Extract the (x, y) coordinate from the center of the cell holding the provided text.  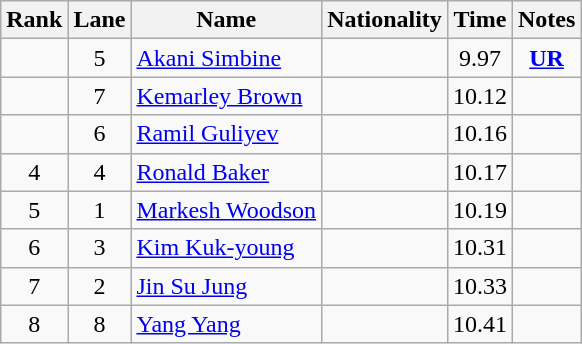
UR (546, 58)
Name (226, 20)
Lane (100, 20)
1 (100, 210)
Yang Yang (226, 324)
Markesh Woodson (226, 210)
Notes (546, 20)
2 (100, 286)
10.41 (480, 324)
3 (100, 248)
10.33 (480, 286)
Ramil Guliyev (226, 134)
10.16 (480, 134)
Kemarley Brown (226, 96)
10.31 (480, 248)
9.97 (480, 58)
10.19 (480, 210)
Akani Simbine (226, 58)
Rank (34, 20)
Nationality (385, 20)
10.12 (480, 96)
Ronald Baker (226, 172)
Kim Kuk-young (226, 248)
Jin Su Jung (226, 286)
Time (480, 20)
10.17 (480, 172)
